Provide the [X, Y] coordinate of the cell's center where the given text is located.  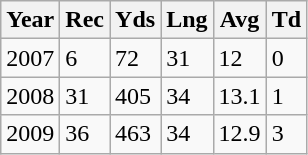
3 [286, 134]
12.9 [240, 134]
2008 [30, 96]
463 [136, 134]
12 [240, 58]
Avg [240, 20]
Td [286, 20]
36 [85, 134]
72 [136, 58]
1 [286, 96]
405 [136, 96]
6 [85, 58]
Year [30, 20]
Rec [85, 20]
Lng [187, 20]
0 [286, 58]
2007 [30, 58]
Yds [136, 20]
13.1 [240, 96]
2009 [30, 134]
